Locate the cell with the specified text and output its (X, Y) center coordinate. 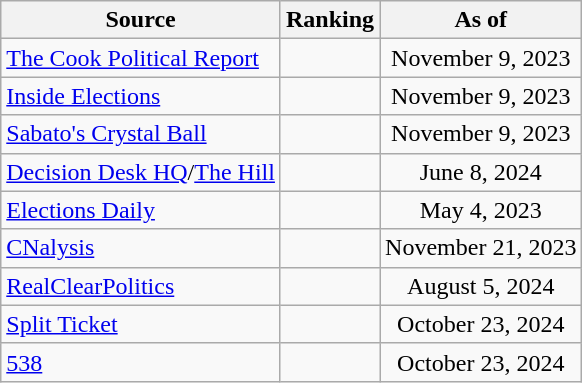
Split Ticket (141, 324)
Ranking (330, 20)
RealClearPolitics (141, 286)
May 4, 2023 (481, 210)
November 21, 2023 (481, 248)
Sabato's Crystal Ball (141, 134)
538 (141, 362)
Source (141, 20)
August 5, 2024 (481, 286)
Inside Elections (141, 96)
June 8, 2024 (481, 172)
As of (481, 20)
The Cook Political Report (141, 58)
CNalysis (141, 248)
Elections Daily (141, 210)
Decision Desk HQ/The Hill (141, 172)
